For the text-containing cell, return its midpoint in [x, y] coordinate format. 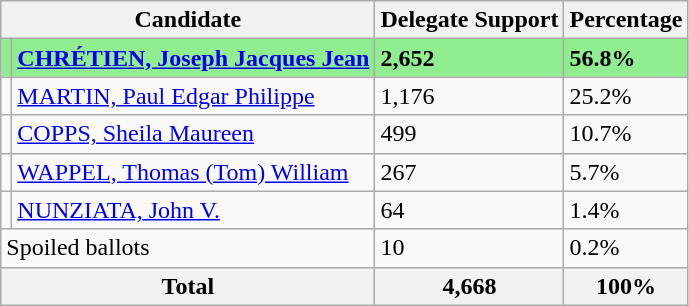
1,176 [470, 96]
Percentage [626, 20]
10 [470, 248]
499 [470, 134]
MARTIN, Paul Edgar Philippe [194, 96]
2,652 [470, 58]
Delegate Support [470, 20]
56.8% [626, 58]
COPPS, Sheila Maureen [194, 134]
100% [626, 286]
Total [188, 286]
267 [470, 172]
64 [470, 210]
Spoiled ballots [188, 248]
1.4% [626, 210]
WAPPEL, Thomas (Tom) William [194, 172]
25.2% [626, 96]
Candidate [188, 20]
0.2% [626, 248]
4,668 [470, 286]
5.7% [626, 172]
NUNZIATA, John V. [194, 210]
CHRÉTIEN, Joseph Jacques Jean [194, 58]
10.7% [626, 134]
